Detect which cell encompasses the target text, then output its (X, Y) center coordinate. 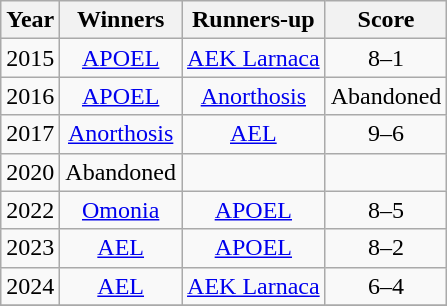
8–1 (386, 58)
2020 (30, 172)
Score (386, 20)
2024 (30, 286)
Year (30, 20)
2023 (30, 248)
2016 (30, 96)
2015 (30, 58)
Winners (121, 20)
Omonia (121, 210)
Runners-up (254, 20)
2022 (30, 210)
8–2 (386, 248)
9–6 (386, 134)
2017 (30, 134)
8–5 (386, 210)
6–4 (386, 286)
